Capture the cell that displays the provided text and extract its (x, y) central coordinate. 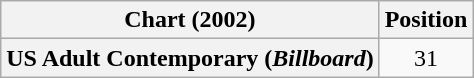
Position (426, 20)
31 (426, 58)
Chart (2002) (190, 20)
US Adult Contemporary (Billboard) (190, 58)
